Locate the cell with the specified text and output its (X, Y) center coordinate. 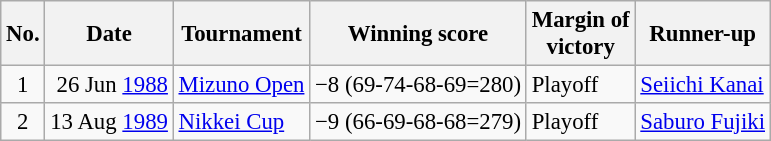
Date (109, 34)
Runner-up (702, 34)
Nikkei Cup (242, 122)
Seiichi Kanai (702, 85)
Winning score (418, 34)
Mizuno Open (242, 85)
13 Aug 1989 (109, 122)
No. (23, 34)
1 (23, 85)
Margin ofvictory (580, 34)
−8 (69-74-68-69=280) (418, 85)
26 Jun 1988 (109, 85)
Saburo Fujiki (702, 122)
Tournament (242, 34)
2 (23, 122)
−9 (66-69-68-68=279) (418, 122)
